Return [x, y] of the center of cell containing provided text 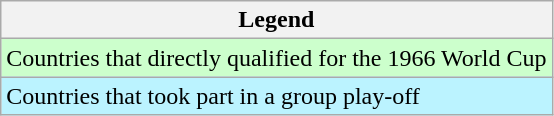
Legend [276, 20]
Countries that directly qualified for the 1966 World Cup [276, 58]
Countries that took part in a group play-off [276, 96]
